Extract the (X, Y) coordinate from the center of the cell holding the provided text.  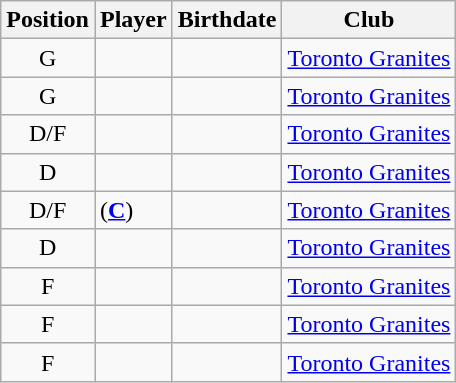
(C) (133, 210)
Birthdate (227, 20)
Position (48, 20)
Club (369, 20)
Player (133, 20)
